Determine the [X, Y] coordinate at the center of the cell enclosing the given text.  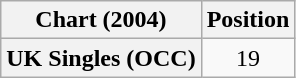
Position [248, 20]
19 [248, 58]
Chart (2004) [101, 20]
UK Singles (OCC) [101, 58]
